Pinpoint the cell where the given text exists, returning its [x, y] midpoint coordinate. 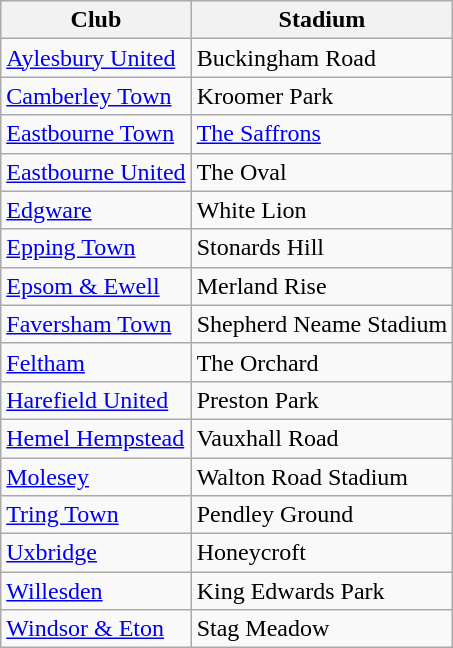
The Saffrons [322, 134]
The Oval [322, 172]
Honeycroft [322, 553]
Stag Meadow [322, 629]
Willesden [96, 591]
Buckingham Road [322, 58]
Merland Rise [322, 286]
King Edwards Park [322, 591]
White Lion [322, 210]
Camberley Town [96, 96]
Molesey [96, 477]
Kroomer Park [322, 96]
Eastbourne United [96, 172]
Uxbridge [96, 553]
Tring Town [96, 515]
Stonards Hill [322, 248]
Aylesbury United [96, 58]
Vauxhall Road [322, 438]
Pendley Ground [322, 515]
The Orchard [322, 362]
Hemel Hempstead [96, 438]
Walton Road Stadium [322, 477]
Epsom & Ewell [96, 286]
Feltham [96, 362]
Stadium [322, 20]
Edgware [96, 210]
Eastbourne Town [96, 134]
Harefield United [96, 400]
Epping Town [96, 248]
Windsor & Eton [96, 629]
Preston Park [322, 400]
Faversham Town [96, 324]
Club [96, 20]
Shepherd Neame Stadium [322, 324]
